Search for the cell housing the specified text and yield its [X, Y] center coordinate. 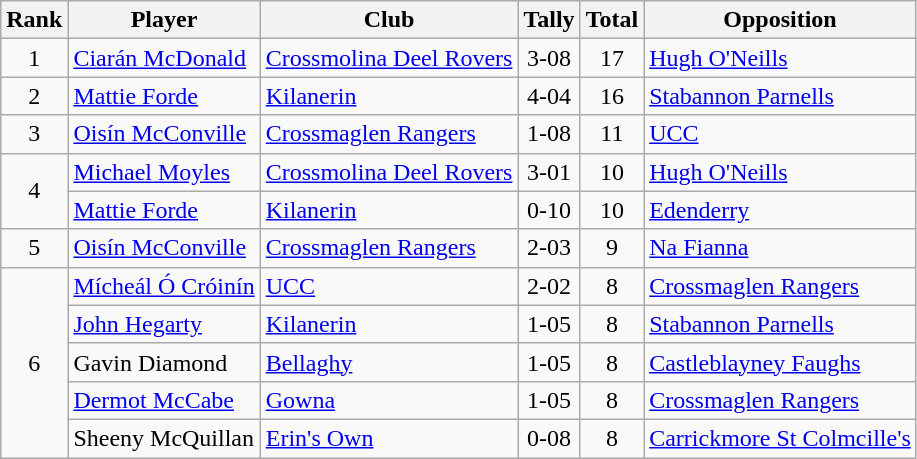
Dermot McCabe [164, 400]
Bellaghy [389, 362]
1 [34, 58]
Opposition [780, 20]
Player [164, 20]
2-02 [549, 286]
0-08 [549, 438]
4 [34, 191]
11 [612, 134]
6 [34, 362]
Erin's Own [389, 438]
2 [34, 96]
1-08 [549, 134]
Carrickmore St Colmcille's [780, 438]
5 [34, 248]
Michael Moyles [164, 172]
0-10 [549, 210]
4-04 [549, 96]
Mícheál Ó Cróinín [164, 286]
16 [612, 96]
Club [389, 20]
Na Fianna [780, 248]
Total [612, 20]
Tally [549, 20]
3 [34, 134]
3-08 [549, 58]
Edenderry [780, 210]
Castleblayney Faughs [780, 362]
John Hegarty [164, 324]
Sheeny McQuillan [164, 438]
Gowna [389, 400]
3-01 [549, 172]
Gavin Diamond [164, 362]
2-03 [549, 248]
17 [612, 58]
Rank [34, 20]
Ciarán McDonald [164, 58]
9 [612, 248]
